Output the [X, Y] coordinate of the center of the cell containing the given text.  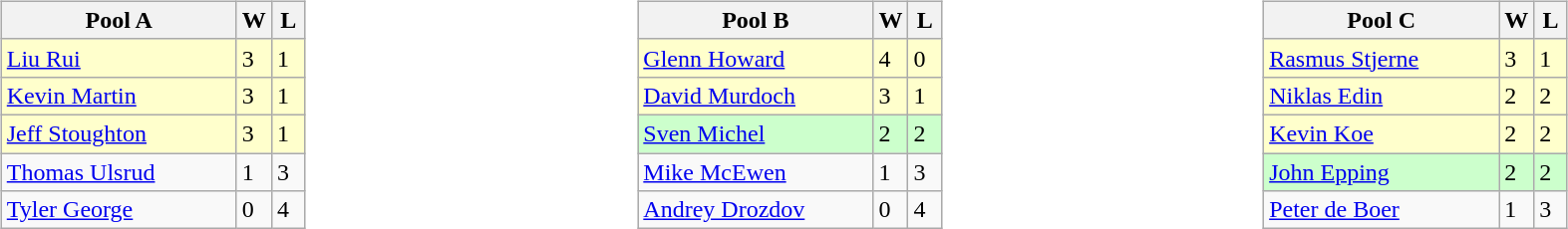
Tyler George [119, 210]
Rasmus Stjerne [1382, 58]
Niklas Edin [1382, 96]
Thomas Ulsrud [119, 172]
Mike McEwen [756, 172]
Kevin Koe [1382, 133]
Sven Michel [756, 133]
Pool C [1382, 20]
David Murdoch [756, 96]
Pool B [756, 20]
Peter de Boer [1382, 210]
Andrey Drozdov [756, 210]
Liu Rui [119, 58]
Pool A [119, 20]
Glenn Howard [756, 58]
John Epping [1382, 172]
Jeff Stoughton [119, 133]
Kevin Martin [119, 96]
